From the cell containing the given text, extract its center point as [x, y] coordinate. 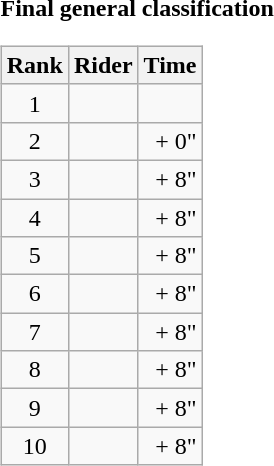
3 [34, 179]
+ 0" [170, 141]
10 [34, 446]
Time [170, 65]
6 [34, 294]
9 [34, 408]
2 [34, 141]
Rider [103, 65]
4 [34, 217]
7 [34, 332]
Rank [34, 65]
1 [34, 103]
8 [34, 370]
5 [34, 256]
